Find where the given text appears and provide that cell's center as [X, Y] coordinate. 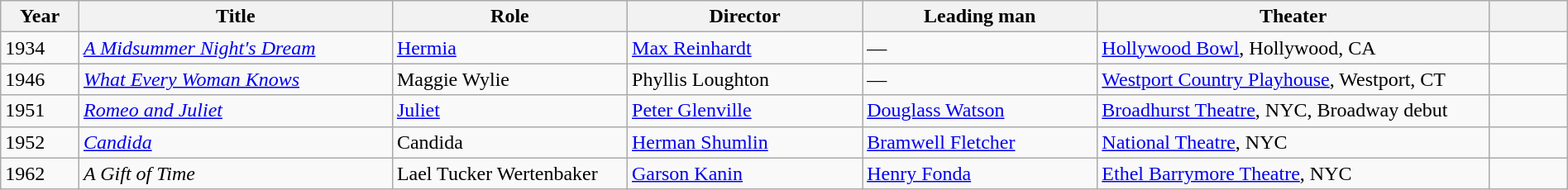
Westport Country Playhouse, Westport, CT [1293, 79]
A Gift of Time [235, 173]
Hermia [509, 48]
A Midsummer Night's Dream [235, 48]
1946 [40, 79]
Henry Fonda [980, 173]
What Every Woman Knows [235, 79]
Title [235, 17]
1951 [40, 111]
Juliet [509, 111]
Broadhurst Theatre, NYC, Broadway debut [1293, 111]
Bramwell Fletcher [980, 142]
Theater [1293, 17]
Year [40, 17]
Ethel Barrymore Theatre, NYC [1293, 173]
Director [745, 17]
1952 [40, 142]
Douglass Watson [980, 111]
Peter Glenville [745, 111]
Herman Shumlin [745, 142]
Leading man [980, 17]
Max Reinhardt [745, 48]
1934 [40, 48]
Maggie Wylie [509, 79]
Romeo and Juliet [235, 111]
1962 [40, 173]
National Theatre, NYC [1293, 142]
Phyllis Loughton [745, 79]
Hollywood Bowl, Hollywood, CA [1293, 48]
Garson Kanin [745, 173]
Role [509, 17]
Lael Tucker Wertenbaker [509, 173]
